Pinpoint the cell where the given text exists, returning its (x, y) midpoint coordinate. 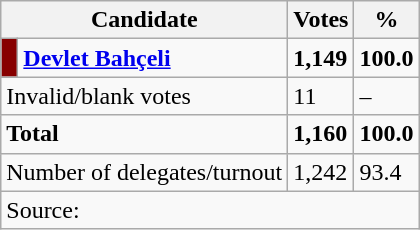
1,160 (321, 134)
Number of delegates/turnout (144, 172)
Total (144, 134)
1,149 (321, 58)
11 (321, 96)
Votes (321, 20)
Devlet Bahçeli (153, 58)
1,242 (321, 172)
Invalid/blank votes (144, 96)
% (386, 20)
93.4 (386, 172)
– (386, 96)
Source: (210, 210)
Candidate (144, 20)
